Find where the given text appears and provide that cell's center as (X, Y) coordinate. 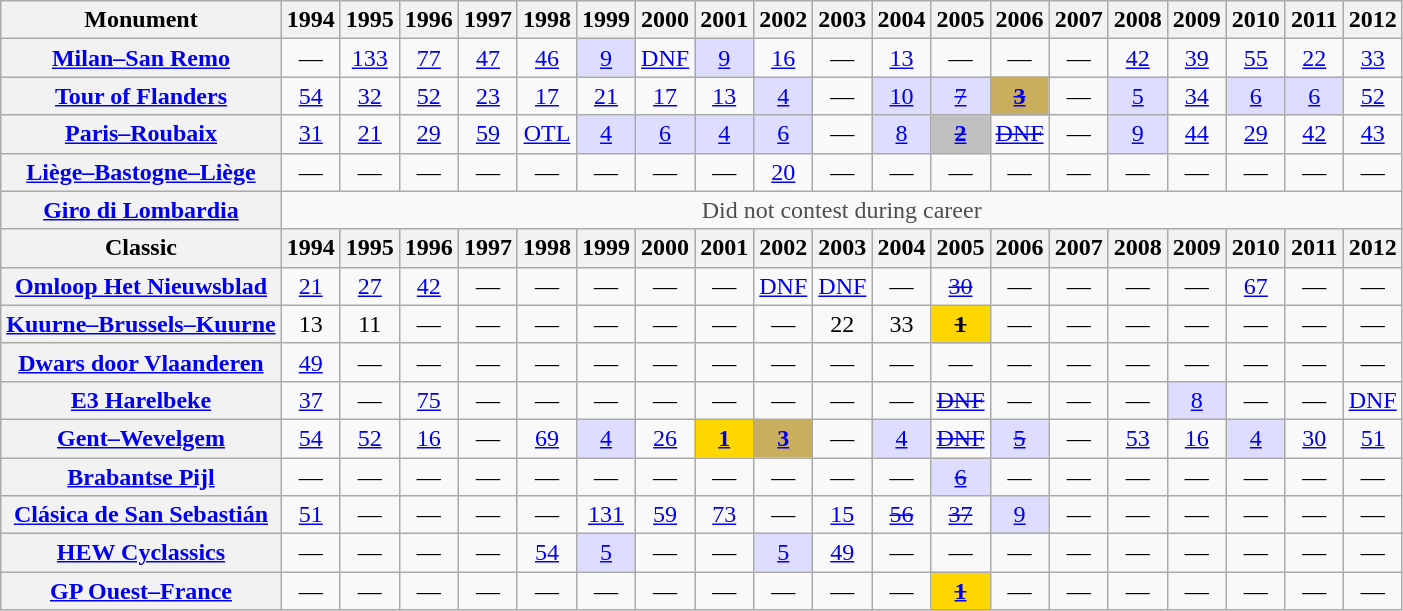
Classic (141, 248)
73 (724, 515)
75 (428, 400)
44 (1196, 134)
Liège–Bastogne–Liège (141, 172)
Clásica de San Sebastián (141, 515)
HEW Cyclassics (141, 553)
2 (960, 134)
Monument (141, 20)
Omloop Het Nieuwsblad (141, 286)
23 (488, 96)
32 (370, 96)
11 (370, 324)
34 (1196, 96)
131 (606, 515)
39 (1196, 58)
GP Ouest–France (141, 591)
31 (310, 134)
Kuurne–Brussels–Kuurne (141, 324)
Milan–San Remo (141, 58)
53 (1138, 438)
46 (546, 58)
26 (666, 438)
Brabantse Pijl (141, 477)
69 (546, 438)
10 (902, 96)
20 (784, 172)
56 (902, 515)
47 (488, 58)
55 (1256, 58)
15 (842, 515)
E3 Harelbeke (141, 400)
Giro di Lombardia (141, 210)
77 (428, 58)
Gent–Wevelgem (141, 438)
Did not contest during career (842, 210)
OTL (546, 134)
7 (960, 96)
67 (1256, 286)
Paris–Roubaix (141, 134)
Tour of Flanders (141, 96)
Dwars door Vlaanderen (141, 362)
43 (1372, 134)
27 (370, 286)
133 (370, 58)
